Detect which cell encompasses the target text, then output its (x, y) center coordinate. 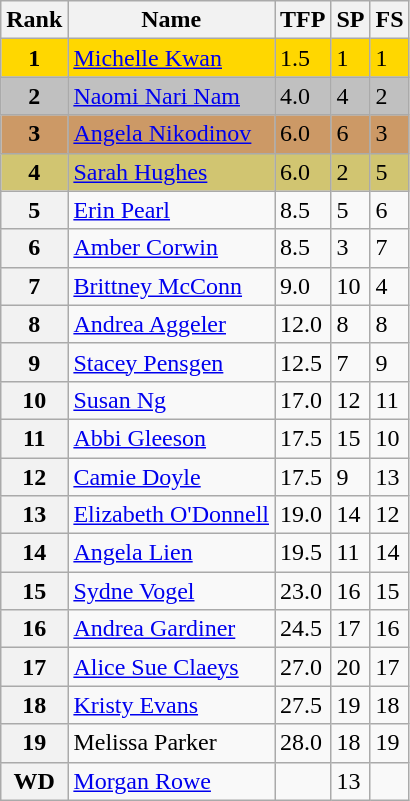
Morgan Rowe (172, 781)
Elizabeth O'Donnell (172, 515)
12.0 (303, 324)
TFP (303, 20)
19.0 (303, 515)
20 (350, 667)
Brittney McConn (172, 286)
Andrea Aggeler (172, 324)
Stacey Pensgen (172, 362)
23.0 (303, 591)
Kristy Evans (172, 705)
Naomi Nari Nam (172, 96)
Erin Pearl (172, 210)
Susan Ng (172, 400)
Rank (34, 20)
SP (350, 20)
WD (34, 781)
Melissa Parker (172, 743)
Sarah Hughes (172, 172)
FS (390, 20)
Name (172, 20)
Camie Doyle (172, 477)
9.0 (303, 286)
24.5 (303, 629)
1.5 (303, 58)
4.0 (303, 96)
Sydne Vogel (172, 591)
27.5 (303, 705)
Abbi Gleeson (172, 438)
Alice Sue Claeys (172, 667)
19.5 (303, 553)
Angela Nikodinov (172, 134)
Michelle Kwan (172, 58)
Amber Corwin (172, 248)
Angela Lien (172, 553)
12.5 (303, 362)
28.0 (303, 743)
27.0 (303, 667)
Andrea Gardiner (172, 629)
17.0 (303, 400)
